Locate the cell with the specified text and output its [x, y] center coordinate. 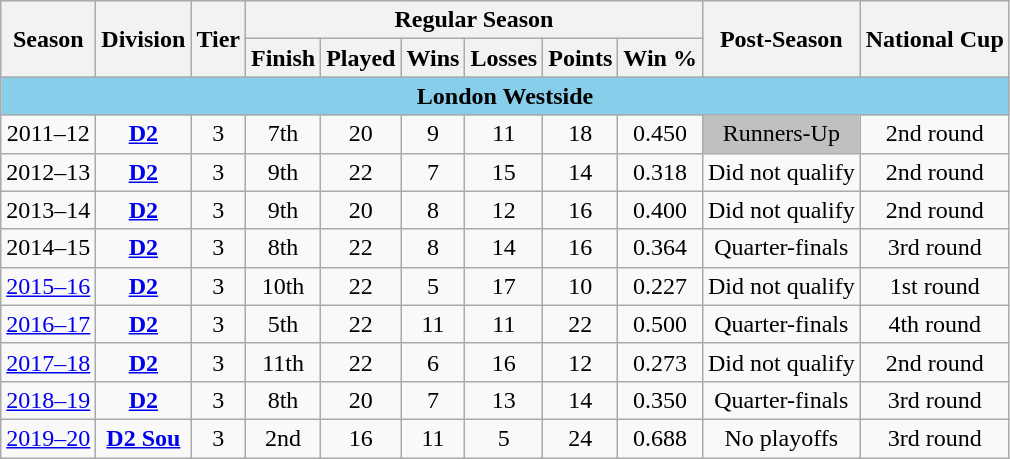
10th [284, 286]
0.688 [660, 438]
9 [433, 134]
2017–18 [48, 362]
2015–16 [48, 286]
18 [580, 134]
15 [504, 172]
17 [504, 286]
Season [48, 39]
Win % [660, 58]
0.318 [660, 172]
D2 Sou [144, 438]
0.227 [660, 286]
1st round [934, 286]
Wins [433, 58]
Losses [504, 58]
0.500 [660, 324]
4th round [934, 324]
Finish [284, 58]
National Cup [934, 39]
2016–17 [48, 324]
2019–20 [48, 438]
0.273 [660, 362]
10 [580, 286]
2011–12 [48, 134]
0.364 [660, 248]
Played [361, 58]
Post-Season [781, 39]
13 [504, 400]
0.400 [660, 210]
2013–14 [48, 210]
2014–15 [48, 248]
11th [284, 362]
London Westside [506, 96]
24 [580, 438]
Regular Season [474, 20]
2012–13 [48, 172]
7th [284, 134]
Points [580, 58]
Runners-Up [781, 134]
0.450 [660, 134]
2018–19 [48, 400]
No playoffs [781, 438]
5th [284, 324]
Tier [218, 39]
2nd [284, 438]
Division [144, 39]
6 [433, 362]
0.350 [660, 400]
